From the cell containing the given text, extract its center point as (x, y) coordinate. 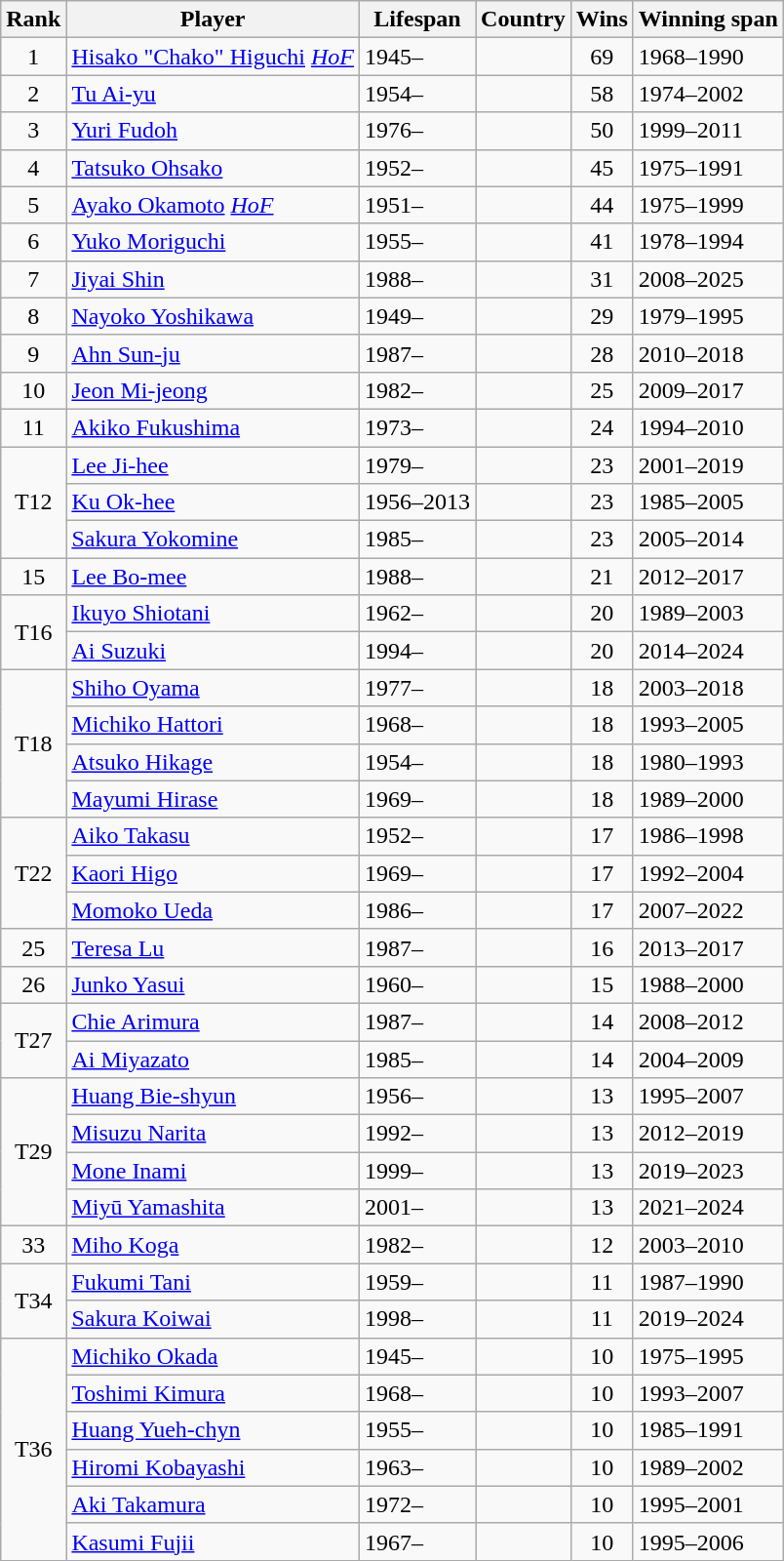
1979–1995 (708, 316)
1992– (417, 1134)
T22 (33, 873)
Wins (602, 20)
1963– (417, 1467)
1975–1991 (708, 168)
2012–2019 (708, 1134)
1951– (417, 205)
Sakura Koiwai (213, 1319)
Tatsuko Ohsako (213, 168)
2001–2019 (708, 465)
1962– (417, 614)
Miho Koga (213, 1245)
Michiko Okada (213, 1356)
T27 (33, 1040)
Hiromi Kobayashi (213, 1467)
Lifespan (417, 20)
Tu Ai-yu (213, 94)
58 (602, 94)
1976– (417, 131)
1977– (417, 688)
Lee Ji-hee (213, 465)
8 (33, 316)
Ayako Okamoto HoF (213, 205)
2005–2014 (708, 540)
1989–2000 (708, 799)
Yuko Moriguchi (213, 242)
2009–2017 (708, 390)
7 (33, 279)
Ikuyo Shiotani (213, 614)
Ai Suzuki (213, 651)
2008–2025 (708, 279)
Winning span (708, 20)
41 (602, 242)
Miyū Yamashita (213, 1208)
1994– (417, 651)
1986– (417, 910)
1973– (417, 427)
1956–2013 (417, 502)
Aki Takamura (213, 1504)
2019–2024 (708, 1319)
1974–2002 (708, 94)
31 (602, 279)
2 (33, 94)
Sakura Yokomine (213, 540)
2021–2024 (708, 1208)
1999– (417, 1171)
1967– (417, 1541)
T36 (33, 1449)
33 (33, 1245)
Chie Arimura (213, 1021)
1960– (417, 984)
1975–1995 (708, 1356)
1972– (417, 1504)
1995–2001 (708, 1504)
2010–2018 (708, 353)
1980–1993 (708, 762)
Teresa Lu (213, 947)
T12 (33, 502)
1989–2003 (708, 614)
1998– (417, 1319)
1999–2011 (708, 131)
Shiho Oyama (213, 688)
1989–2002 (708, 1467)
Aiko Takasu (213, 836)
44 (602, 205)
29 (602, 316)
Mayumi Hirase (213, 799)
45 (602, 168)
Huang Bie-shyun (213, 1097)
4 (33, 168)
Akiko Fukushima (213, 427)
1994–2010 (708, 427)
Yuri Fudoh (213, 131)
24 (602, 427)
Fukumi Tani (213, 1282)
Huang Yueh-chyn (213, 1430)
Ahn Sun-ju (213, 353)
1993–2007 (708, 1393)
1979– (417, 465)
1995–2007 (708, 1097)
2013–2017 (708, 947)
21 (602, 577)
1988–2000 (708, 984)
T16 (33, 632)
2014–2024 (708, 651)
1992–2004 (708, 873)
1956– (417, 1097)
1949– (417, 316)
2004–2009 (708, 1059)
Misuzu Narita (213, 1134)
2003–2018 (708, 688)
Hisako "Chako" Higuchi HoF (213, 57)
Mone Inami (213, 1171)
1995–2006 (708, 1541)
T29 (33, 1152)
T34 (33, 1301)
2012–2017 (708, 577)
Ku Ok-hee (213, 502)
50 (602, 131)
Rank (33, 20)
Michiko Hattori (213, 725)
Player (213, 20)
1993–2005 (708, 725)
2003–2010 (708, 1245)
Junko Yasui (213, 984)
2007–2022 (708, 910)
3 (33, 131)
2008–2012 (708, 1021)
28 (602, 353)
Nayoko Yoshikawa (213, 316)
26 (33, 984)
Ai Miyazato (213, 1059)
2001– (417, 1208)
1985–1991 (708, 1430)
5 (33, 205)
2019–2023 (708, 1171)
Lee Bo-mee (213, 577)
1986–1998 (708, 836)
1 (33, 57)
1968–1990 (708, 57)
69 (602, 57)
Jiyai Shin (213, 279)
12 (602, 1245)
1975–1999 (708, 205)
Momoko Ueda (213, 910)
Kasumi Fujii (213, 1541)
T18 (33, 743)
1959– (417, 1282)
1987–1990 (708, 1282)
Atsuko Hikage (213, 762)
Jeon Mi-jeong (213, 390)
1978–1994 (708, 242)
Country (524, 20)
6 (33, 242)
Kaori Higo (213, 873)
16 (602, 947)
Toshimi Kimura (213, 1393)
9 (33, 353)
1985–2005 (708, 502)
